Provide the (X, Y) coordinate of the cell's center where the given text is located.  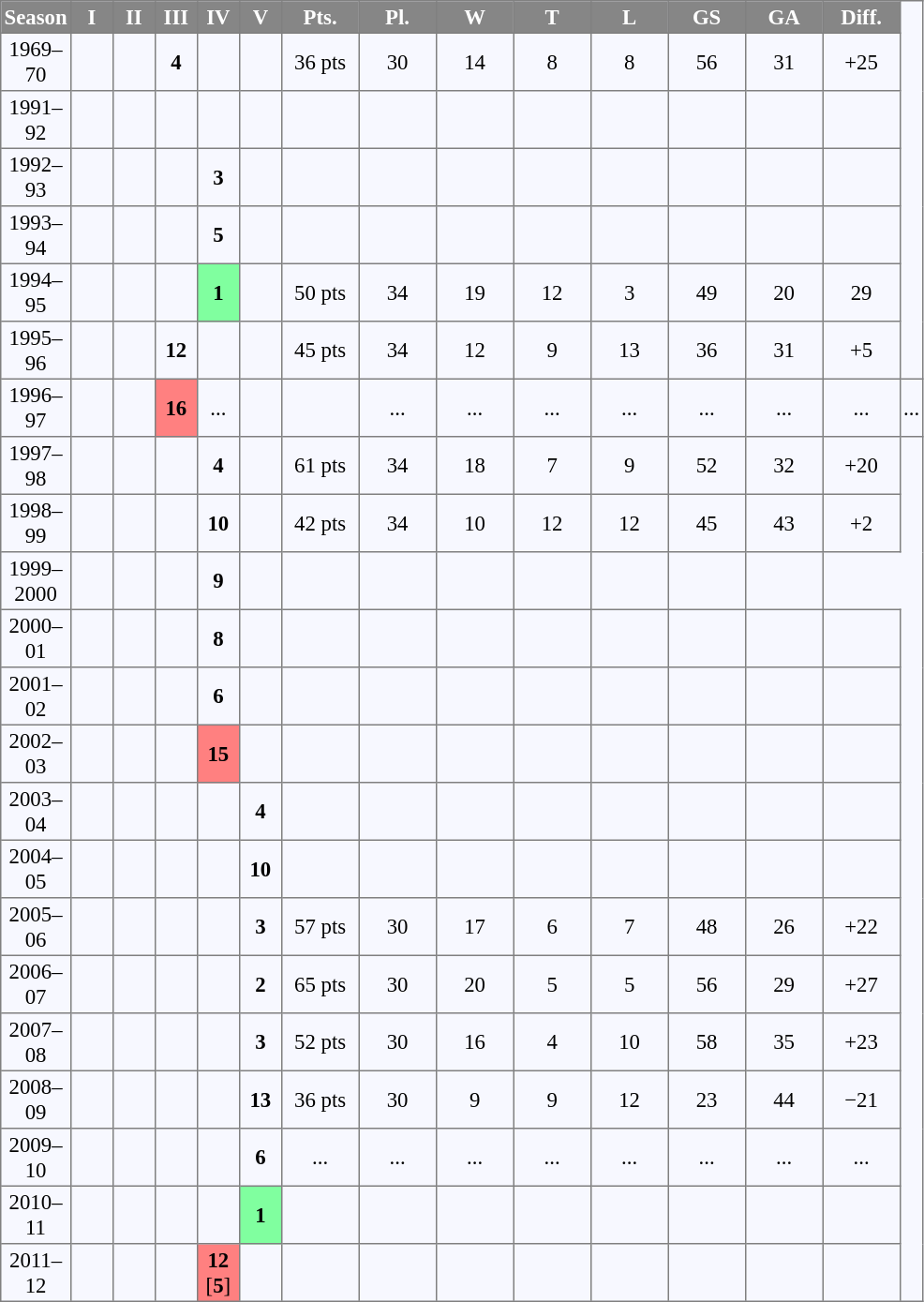
17 (474, 927)
61 pts (320, 466)
36 (707, 351)
W (474, 17)
50 pts (320, 292)
Pl. (397, 17)
19 (474, 292)
43 (783, 523)
1993–94 (36, 235)
II (133, 17)
I (92, 17)
52 pts (320, 1042)
2010–11 (36, 1215)
+20 (861, 466)
52 (707, 466)
T (552, 17)
57 pts (320, 927)
GA (783, 17)
2002–03 (36, 754)
23 (707, 1100)
1999–2000 (36, 581)
2011–12 (36, 1273)
+25 (861, 62)
1995–96 (36, 351)
35 (783, 1042)
2009–10 (36, 1158)
Pts. (320, 17)
III (176, 17)
−21 (861, 1100)
65 pts (320, 984)
2004–05 (36, 869)
2008–09 (36, 1100)
2003–04 (36, 812)
1991–92 (36, 120)
18 (474, 466)
+22 (861, 927)
32 (783, 466)
14 (474, 62)
V (261, 17)
49 (707, 292)
1998–99 (36, 523)
44 (783, 1100)
+27 (861, 984)
2006–07 (36, 984)
1992–93 (36, 177)
2000–01 (36, 638)
GS (707, 17)
2007–08 (36, 1042)
L (629, 17)
26 (783, 927)
2001–02 (36, 696)
12 [5] (217, 1273)
15 (217, 754)
2005–06 (36, 927)
+5 (861, 351)
1969–70 (36, 62)
45 (707, 523)
1994–95 (36, 292)
+2 (861, 523)
1997–98 (36, 466)
Diff. (861, 17)
1996–97 (36, 408)
48 (707, 927)
Season (36, 17)
45 pts (320, 351)
58 (707, 1042)
2 (261, 984)
+23 (861, 1042)
IV (217, 17)
42 pts (320, 523)
